Output the (x, y) coordinate of the center of the cell containing the given text.  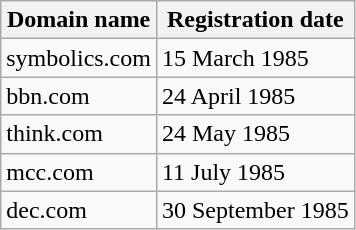
think.com (79, 134)
11 July 1985 (255, 172)
Domain name (79, 20)
Registration date (255, 20)
dec.com (79, 210)
bbn.com (79, 96)
symbolics.com (79, 58)
24 May 1985 (255, 134)
30 September 1985 (255, 210)
15 March 1985 (255, 58)
24 April 1985 (255, 96)
mcc.com (79, 172)
